Provide the [x, y] coordinate of the cell's center where the given text is located.  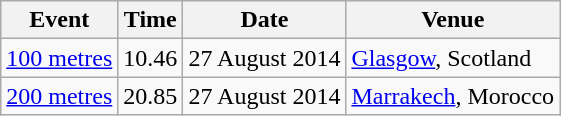
Marrakech, Morocco [453, 96]
20.85 [150, 96]
Time [150, 20]
10.46 [150, 58]
Glasgow, Scotland [453, 58]
200 metres [60, 96]
Venue [453, 20]
Event [60, 20]
Date [264, 20]
100 metres [60, 58]
